Output the [X, Y] coordinate of the center of the cell containing the given text.  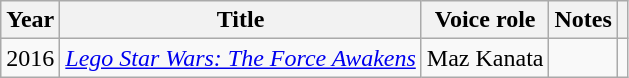
Title [241, 20]
Maz Kanata [485, 58]
Notes [583, 20]
Voice role [485, 20]
2016 [30, 58]
Lego Star Wars: The Force Awakens [241, 58]
Year [30, 20]
